Extract the [x, y] coordinate from the center of the cell holding the provided text.  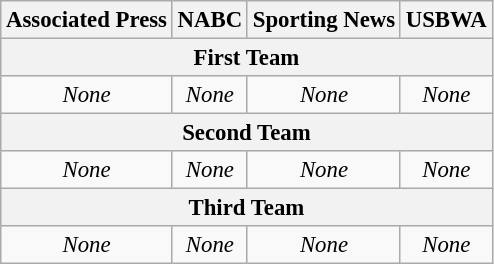
Associated Press [87, 20]
First Team [246, 58]
Second Team [246, 133]
NABC [210, 20]
USBWA [446, 20]
Sporting News [324, 20]
Third Team [246, 208]
